Detect which cell encompasses the target text, then output its [x, y] center coordinate. 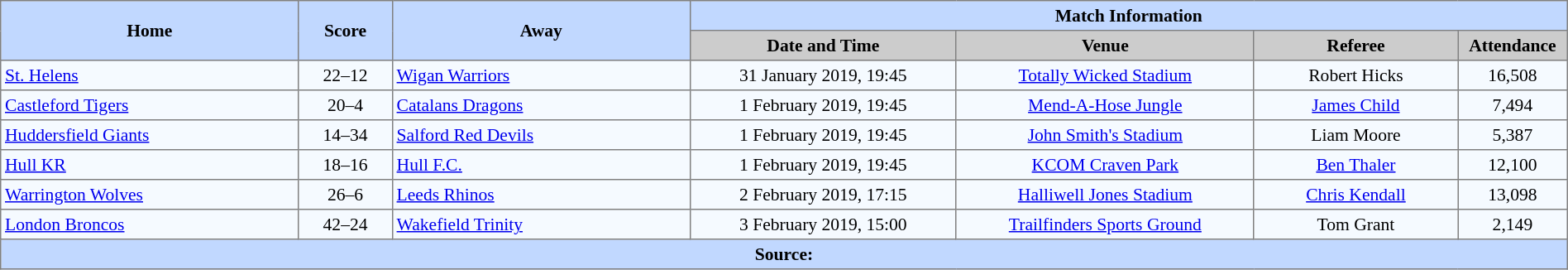
16,508 [1513, 75]
Salford Red Devils [541, 135]
Warrington Wolves [150, 195]
42–24 [346, 224]
31 January 2019, 19:45 [823, 75]
Hull F.C. [541, 165]
St. Helens [150, 75]
Leeds Rhinos [541, 195]
Referee [1355, 46]
Castleford Tigers [150, 105]
Tom Grant [1355, 224]
12,100 [1513, 165]
Wigan Warriors [541, 75]
20–4 [346, 105]
Source: [784, 254]
Robert Hicks [1355, 75]
18–16 [346, 165]
Wakefield Trinity [541, 224]
Venue [1105, 46]
Trailfinders Sports Ground [1105, 224]
James Child [1355, 105]
3 February 2019, 15:00 [823, 224]
KCOM Craven Park [1105, 165]
London Broncos [150, 224]
Halliwell Jones Stadium [1105, 195]
Score [346, 31]
Ben Thaler [1355, 165]
Mend-A-Hose Jungle [1105, 105]
26–6 [346, 195]
7,494 [1513, 105]
Attendance [1513, 46]
Date and Time [823, 46]
14–34 [346, 135]
Hull KR [150, 165]
Huddersfield Giants [150, 135]
2,149 [1513, 224]
5,387 [1513, 135]
Liam Moore [1355, 135]
Home [150, 31]
13,098 [1513, 195]
Away [541, 31]
Totally Wicked Stadium [1105, 75]
Catalans Dragons [541, 105]
John Smith's Stadium [1105, 135]
2 February 2019, 17:15 [823, 195]
Match Information [1128, 16]
Chris Kendall [1355, 195]
22–12 [346, 75]
